Detect which cell encompasses the target text, then output its [X, Y] center coordinate. 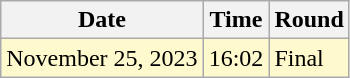
Time [236, 20]
November 25, 2023 [102, 58]
Round [309, 20]
Final [309, 58]
Date [102, 20]
16:02 [236, 58]
